Search for the cell housing the specified text and yield its (x, y) center coordinate. 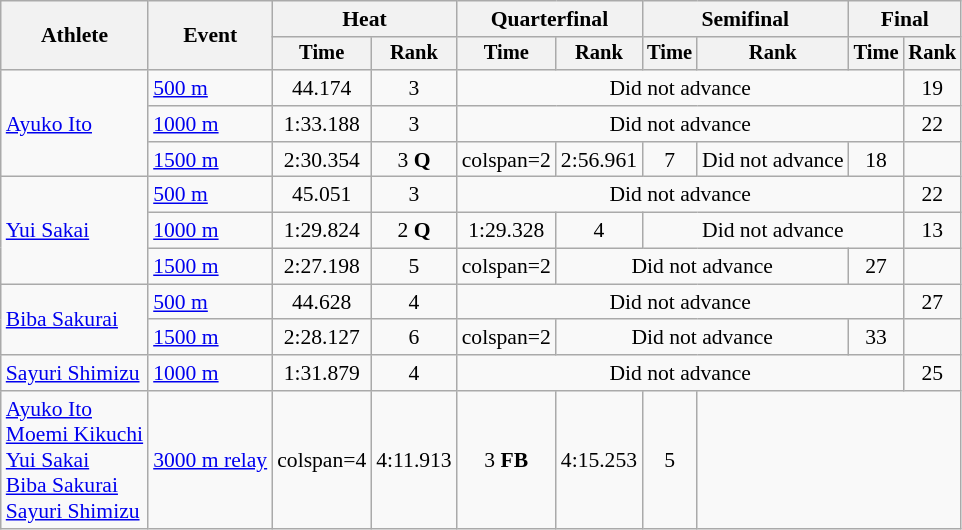
7 (670, 160)
2:56.961 (599, 160)
2:28.127 (322, 338)
Quarterfinal (550, 19)
19 (932, 88)
3000 m relay (210, 460)
3 Q (414, 160)
Athlete (74, 36)
2 Q (414, 231)
44.628 (322, 302)
Final (905, 19)
4:15.253 (599, 460)
1:31.879 (322, 373)
Ayuko ItoMoemi Kikuchi Yui SakaiBiba SakuraiSayuri Shimizu (74, 460)
13 (932, 231)
4:11.913 (414, 460)
Event (210, 36)
Yui Sakai (74, 230)
33 (876, 338)
1:29.328 (506, 231)
45.051 (322, 195)
1:33.188 (322, 124)
6 (414, 338)
Sayuri Shimizu (74, 373)
1:29.824 (322, 231)
Ayuko Ito (74, 124)
colspan=4 (322, 460)
2:27.198 (322, 267)
Heat (364, 19)
44.174 (322, 88)
3 FB (506, 460)
25 (932, 373)
2:30.354 (322, 160)
18 (876, 160)
Biba Sakurai (74, 320)
Semifinal (746, 19)
